Scan for the cell matching the given text and deliver its (X, Y) coordinate at center. 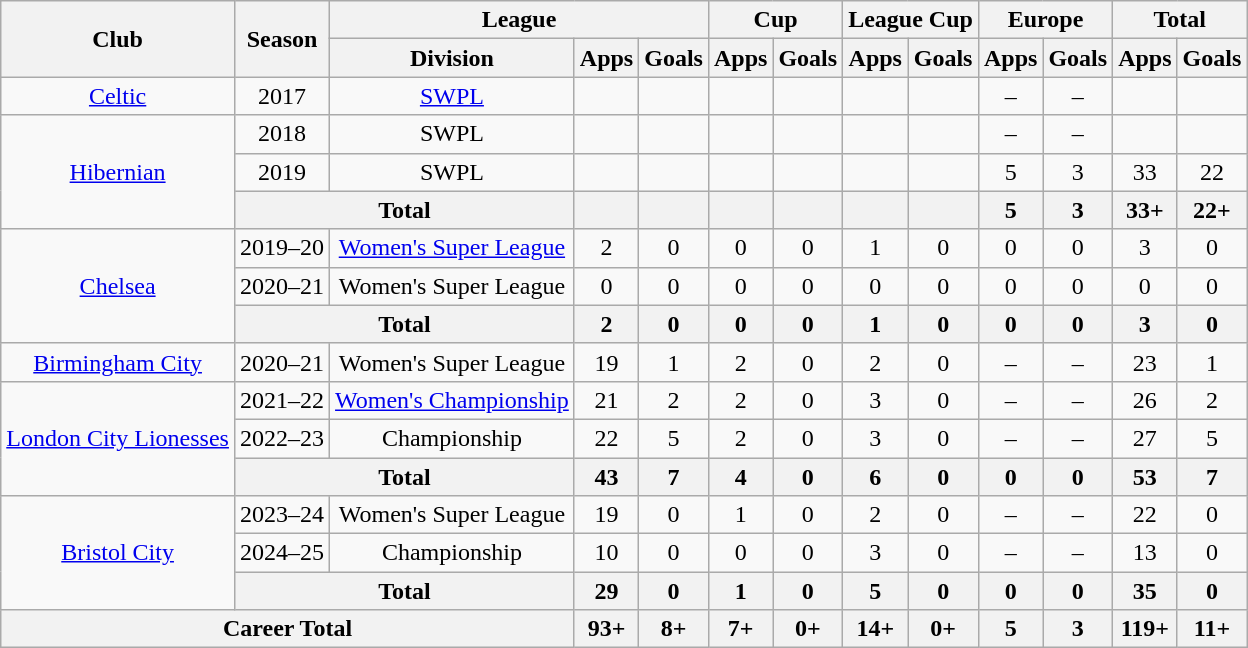
Season (282, 39)
53 (1145, 477)
Birmingham City (118, 362)
11+ (1212, 629)
League (520, 20)
2021–22 (282, 400)
2017 (282, 96)
League Cup (911, 20)
23 (1145, 362)
Career Total (288, 629)
27 (1145, 438)
4 (740, 477)
2019 (282, 172)
Cup (775, 20)
Bristol City (118, 553)
43 (606, 477)
33 (1145, 172)
35 (1145, 591)
13 (1145, 553)
8+ (674, 629)
Women's Championship (452, 400)
22+ (1212, 210)
29 (606, 591)
2022–23 (282, 438)
2019–20 (282, 248)
26 (1145, 400)
33+ (1145, 210)
10 (606, 553)
6 (876, 477)
Club (118, 39)
2023–24 (282, 515)
7+ (740, 629)
London City Lionesses (118, 438)
2024–25 (282, 553)
14+ (876, 629)
Celtic (118, 96)
2018 (282, 134)
21 (606, 400)
119+ (1145, 629)
93+ (606, 629)
Division (452, 58)
Europe (1045, 20)
Hibernian (118, 172)
Chelsea (118, 286)
